Search for the cell housing the specified text and yield its (x, y) center coordinate. 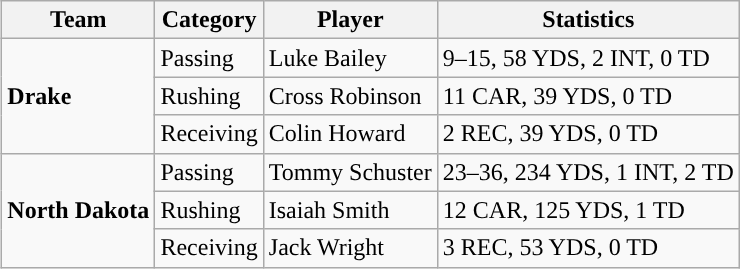
Jack Wright (350, 248)
Tommy Schuster (350, 172)
Drake (78, 96)
Category (209, 20)
Colin Howard (350, 134)
3 REC, 53 YDS, 0 TD (588, 248)
North Dakota (78, 210)
Isaiah Smith (350, 210)
11 CAR, 39 YDS, 0 TD (588, 96)
Luke Bailey (350, 58)
23–36, 234 YDS, 1 INT, 2 TD (588, 172)
Statistics (588, 20)
Team (78, 20)
2 REC, 39 YDS, 0 TD (588, 134)
Player (350, 20)
Cross Robinson (350, 96)
12 CAR, 125 YDS, 1 TD (588, 210)
9–15, 58 YDS, 2 INT, 0 TD (588, 58)
